Output the [X, Y] coordinate of the center of the cell containing the given text.  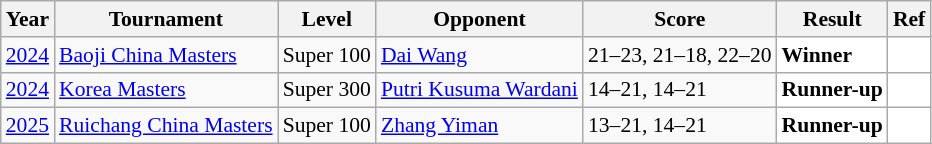
Putri Kusuma Wardani [480, 90]
Ref [909, 19]
Korea Masters [166, 90]
Dai Wang [480, 55]
Year [28, 19]
Tournament [166, 19]
21–23, 21–18, 22–20 [680, 55]
Score [680, 19]
13–21, 14–21 [680, 126]
Ruichang China Masters [166, 126]
Opponent [480, 19]
14–21, 14–21 [680, 90]
Super 300 [327, 90]
Level [327, 19]
Winner [832, 55]
Baoji China Masters [166, 55]
Result [832, 19]
Zhang Yiman [480, 126]
2025 [28, 126]
